Scan for the cell matching the given text and deliver its (x, y) coordinate at center. 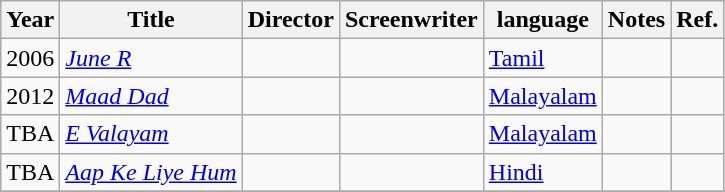
Screenwriter (411, 20)
Aap Ke Liye Hum (151, 172)
Notes (636, 20)
Maad Dad (151, 96)
Tamil (542, 58)
E Valayam (151, 134)
Title (151, 20)
language (542, 20)
2012 (30, 96)
Hindi (542, 172)
Ref. (698, 20)
Director (290, 20)
Year (30, 20)
2006 (30, 58)
June R (151, 58)
